Provide the [X, Y] coordinate of the cell's center where the given text is located.  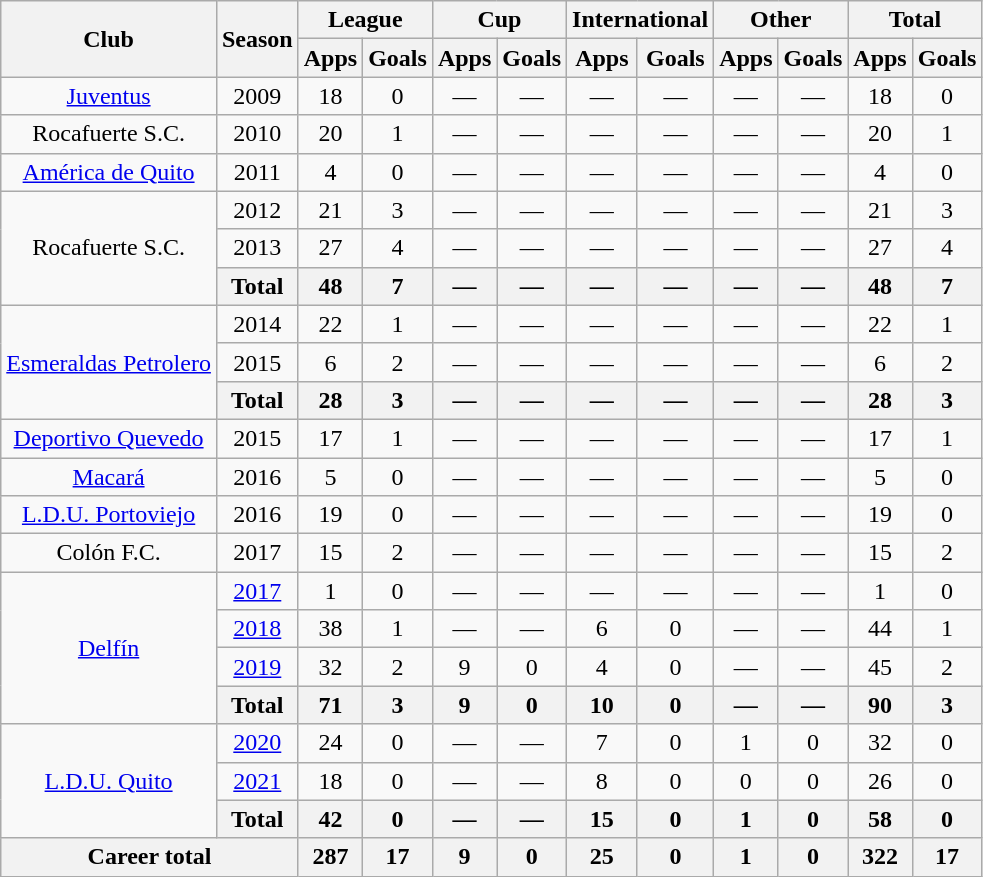
Colón F.C. [109, 553]
90 [880, 705]
League [365, 20]
2014 [257, 324]
2013 [257, 248]
287 [330, 857]
Career total [150, 857]
Macará [109, 477]
10 [602, 705]
América de Quito [109, 172]
2011 [257, 172]
25 [602, 857]
Esmeraldas Petrolero [109, 362]
42 [330, 819]
Juventus [109, 96]
71 [330, 705]
45 [880, 667]
Club [109, 39]
2012 [257, 210]
44 [880, 629]
58 [880, 819]
2021 [257, 781]
Deportivo Quevedo [109, 438]
26 [880, 781]
2018 [257, 629]
International [640, 20]
Cup [499, 20]
L.D.U. Portoviejo [109, 515]
2010 [257, 134]
Delfín [109, 648]
8 [602, 781]
322 [880, 857]
24 [330, 743]
Other [781, 20]
2009 [257, 96]
2020 [257, 743]
Season [257, 39]
38 [330, 629]
2019 [257, 667]
L.D.U. Quito [109, 781]
